Find where the given text appears and provide that cell's center as (x, y) coordinate. 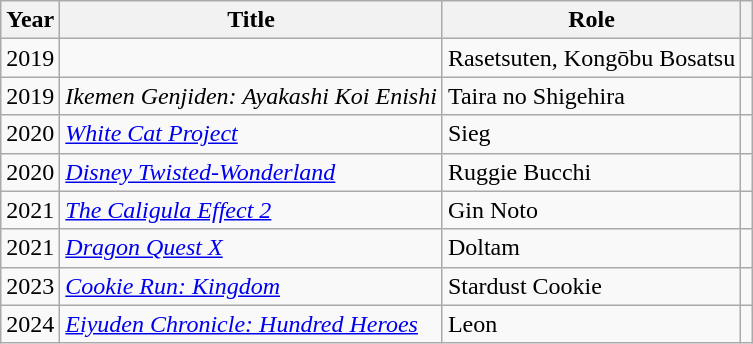
Year (30, 20)
Sieg (591, 134)
Title (252, 20)
Stardust Cookie (591, 286)
Taira no Shigehira (591, 96)
Ruggie Bucchi (591, 172)
Doltam (591, 248)
Gin Noto (591, 210)
Disney Twisted-Wonderland (252, 172)
Leon (591, 324)
Role (591, 20)
Dragon Quest X (252, 248)
Rasetsuten, Kongōbu Bosatsu (591, 58)
Cookie Run: Kingdom (252, 286)
White Cat Project (252, 134)
2024 (30, 324)
Ikemen Genjiden: Ayakashi Koi Enishi (252, 96)
Eiyuden Chronicle: Hundred Heroes (252, 324)
2023 (30, 286)
The Caligula Effect 2 (252, 210)
